Output the [x, y] coordinate of the center of the cell containing the given text.  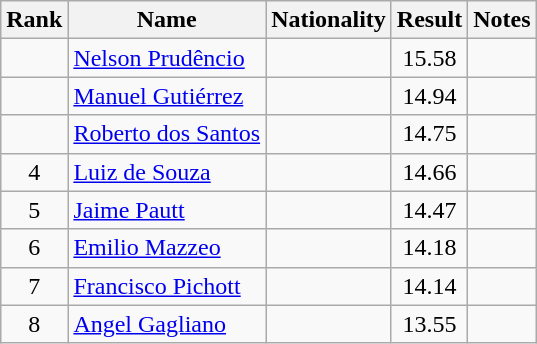
14.75 [429, 134]
Roberto dos Santos [167, 134]
Nationality [329, 20]
5 [34, 210]
Jaime Pautt [167, 210]
4 [34, 172]
Francisco Pichott [167, 286]
6 [34, 248]
14.14 [429, 286]
14.18 [429, 248]
14.66 [429, 172]
14.47 [429, 210]
Manuel Gutiérrez [167, 96]
Name [167, 20]
15.58 [429, 58]
Emilio Mazzeo [167, 248]
13.55 [429, 324]
7 [34, 286]
Nelson Prudêncio [167, 58]
14.94 [429, 96]
Angel Gagliano [167, 324]
Result [429, 20]
Rank [34, 20]
8 [34, 324]
Luiz de Souza [167, 172]
Notes [502, 20]
